From the cell containing the given text, extract its center point as [x, y] coordinate. 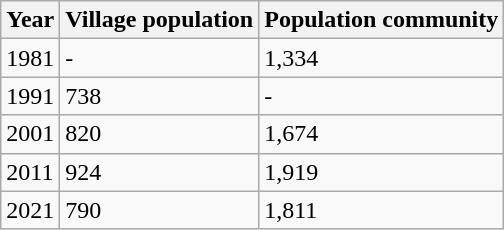
738 [160, 96]
1,334 [382, 58]
1,919 [382, 172]
Year [30, 20]
2001 [30, 134]
924 [160, 172]
820 [160, 134]
Population community [382, 20]
2011 [30, 172]
790 [160, 210]
Village population [160, 20]
1,811 [382, 210]
1991 [30, 96]
1,674 [382, 134]
1981 [30, 58]
2021 [30, 210]
